Provide the (x, y) coordinate of the cell's center where the given text is located.  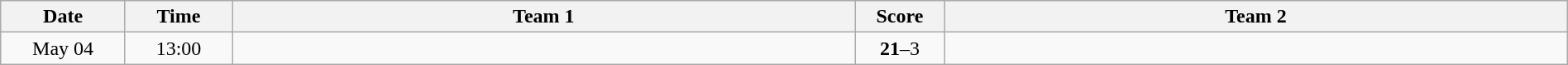
Team 1 (544, 17)
Team 2 (1256, 17)
Time (179, 17)
May 04 (63, 48)
Score (900, 17)
21–3 (900, 48)
Date (63, 17)
13:00 (179, 48)
